Pinpoint the cell where the given text exists, returning its (X, Y) midpoint coordinate. 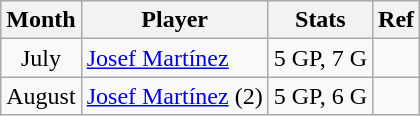
July (41, 58)
Ref (396, 20)
August (41, 96)
Month (41, 20)
Josef Martínez (2) (174, 96)
Player (174, 20)
Stats (320, 20)
Josef Martínez (174, 58)
5 GP, 7 G (320, 58)
5 GP, 6 G (320, 96)
